Detect which cell encompasses the target text, then output its (X, Y) center coordinate. 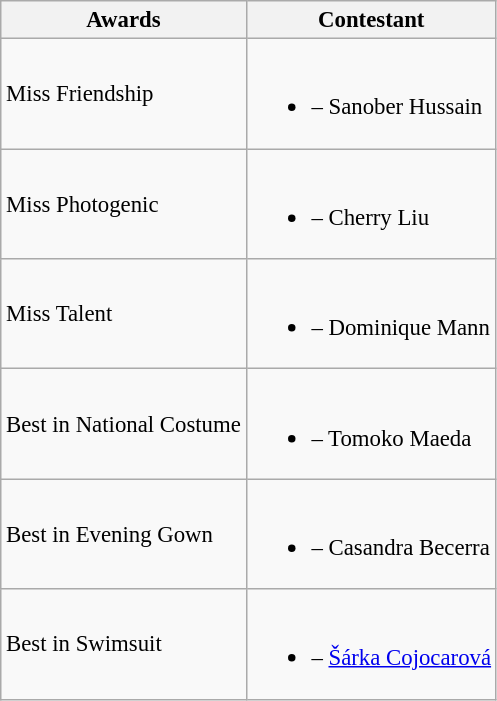
– Sanober Hussain (371, 94)
Miss Talent (124, 314)
Awards (124, 20)
– Casandra Becerra (371, 534)
Miss Friendship (124, 94)
Best in Swimsuit (124, 644)
– Tomoko Maeda (371, 424)
Miss Photogenic (124, 204)
– Cherry Liu (371, 204)
Best in Evening Gown (124, 534)
– Dominique Mann (371, 314)
Contestant (371, 20)
Best in National Costume (124, 424)
– Šárka Cojocarová (371, 644)
